Capture the cell that displays the provided text and extract its [X, Y] central coordinate. 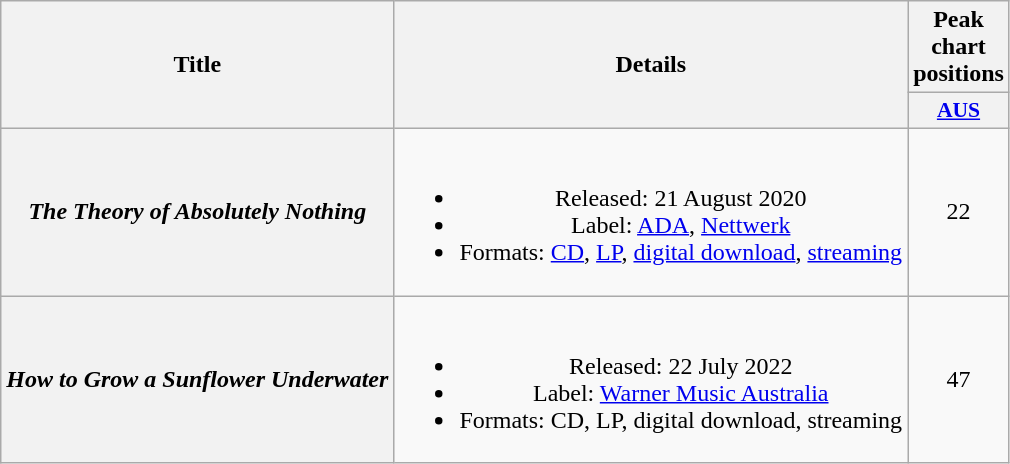
Title [198, 65]
Details [651, 65]
Released: 21 August 2020Label: ADA, NettwerkFormats: CD, LP, digital download, streaming [651, 212]
AUS [959, 111]
Peak chart positions [959, 47]
Released: 22 July 2022Label: Warner Music AustraliaFormats: CD, LP, digital download, streaming [651, 380]
The Theory of Absolutely Nothing [198, 212]
How to Grow a Sunflower Underwater [198, 380]
47 [959, 380]
22 [959, 212]
